For the text-containing cell, return its midpoint in [X, Y] coordinate format. 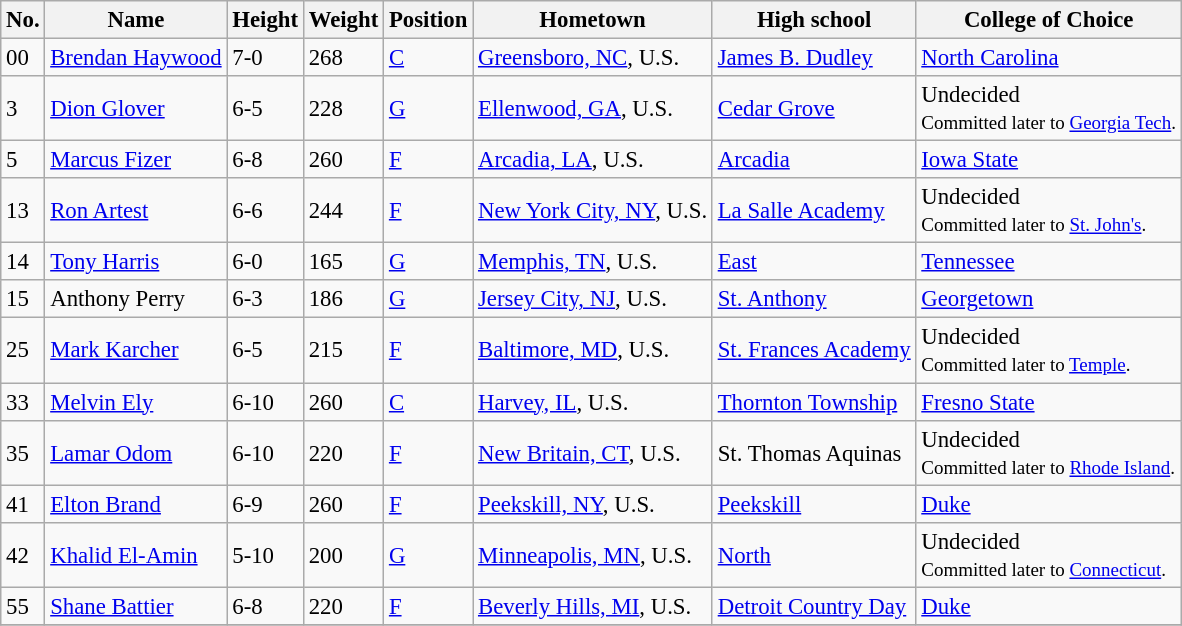
7-0 [265, 58]
41 [23, 504]
268 [343, 58]
5-10 [265, 554]
Hometown [593, 20]
Marcus Fizer [136, 160]
Arcadia [814, 160]
Shane Battier [136, 606]
00 [23, 58]
15 [23, 299]
244 [343, 210]
Tony Harris [136, 262]
Peekskill, NY, U.S. [593, 504]
Name [136, 20]
St. Frances Academy [814, 350]
200 [343, 554]
Dion Glover [136, 108]
Tennessee [1048, 262]
35 [23, 452]
14 [23, 262]
Fresno State [1048, 402]
Elton Brand [136, 504]
North [814, 554]
Khalid El-Amin [136, 554]
Thornton Township [814, 402]
St. Anthony [814, 299]
Greensboro, NC, U.S. [593, 58]
College of Choice [1048, 20]
Beverly Hills, MI, U.S. [593, 606]
Brendan Haywood [136, 58]
6-0 [265, 262]
25 [23, 350]
215 [343, 350]
No. [23, 20]
Arcadia, LA, U.S. [593, 160]
Harvey, IL, U.S. [593, 402]
Position [428, 20]
Minneapolis, MN, U.S. [593, 554]
186 [343, 299]
Lamar Odom [136, 452]
Memphis, TN, U.S. [593, 262]
Height [265, 20]
13 [23, 210]
James B. Dudley [814, 58]
33 [23, 402]
Peekskill [814, 504]
Anthony Perry [136, 299]
5 [23, 160]
Ellenwood, GA, U.S. [593, 108]
Iowa State [1048, 160]
165 [343, 262]
Detroit Country Day [814, 606]
Georgetown [1048, 299]
55 [23, 606]
UndecidedCommitted later to Connecticut. [1048, 554]
La Salle Academy [814, 210]
Jersey City, NJ, U.S. [593, 299]
Melvin Ely [136, 402]
228 [343, 108]
East [814, 262]
UndecidedCommitted later to Georgia Tech. [1048, 108]
Baltimore, MD, U.S. [593, 350]
North Carolina [1048, 58]
Ron Artest [136, 210]
Mark Karcher [136, 350]
6-3 [265, 299]
42 [23, 554]
Weight [343, 20]
New York City, NY, U.S. [593, 210]
6-9 [265, 504]
3 [23, 108]
High school [814, 20]
UndecidedCommitted later to Temple. [1048, 350]
UndecidedCommitted later to Rhode Island. [1048, 452]
UndecidedCommitted later to St. John's. [1048, 210]
St. Thomas Aquinas [814, 452]
6-6 [265, 210]
Cedar Grove [814, 108]
New Britain, CT, U.S. [593, 452]
